Pinpoint the cell where the given text exists, returning its [X, Y] midpoint coordinate. 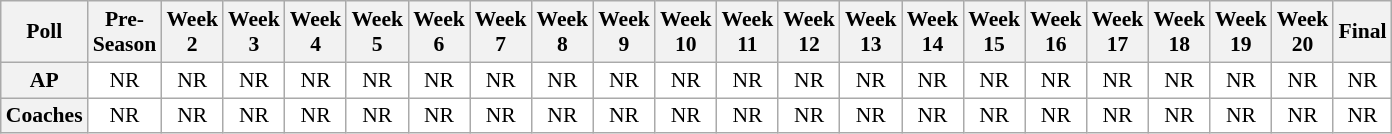
Pre-Season [125, 32]
Week19 [1241, 32]
Coaches [44, 116]
Week17 [1118, 32]
Week14 [933, 32]
Final [1362, 32]
Week4 [316, 32]
Week12 [809, 32]
AP [44, 80]
Week2 [192, 32]
Week6 [439, 32]
Week18 [1179, 32]
Week3 [254, 32]
Week15 [994, 32]
Poll [44, 32]
Week11 [748, 32]
Week10 [686, 32]
Week5 [377, 32]
Week13 [871, 32]
Week9 [624, 32]
Week8 [562, 32]
Week20 [1303, 32]
Week16 [1056, 32]
Week7 [501, 32]
